Return (x, y) of the center of cell containing provided text 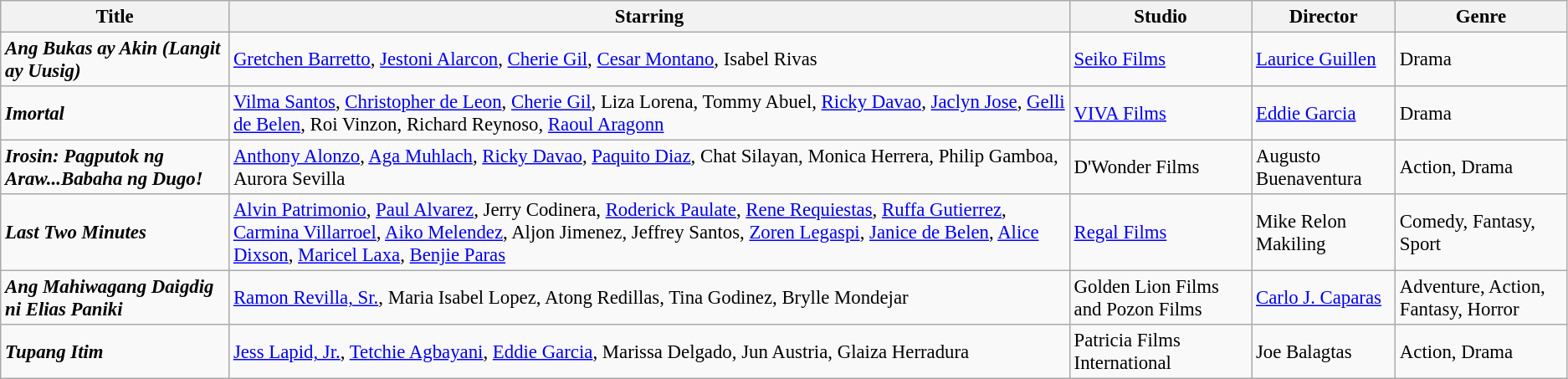
Ang Bukas ay Akin (Langit ay Uusig) (115, 60)
Irosin: Pagputok ng Araw...Babaha ng Dugo! (115, 167)
Golden Lion Films and Pozon Films (1160, 298)
Patricia Films International (1160, 351)
Ang Mahiwagang Daigdig ni Elias Paniki (115, 298)
Studio (1160, 17)
VIVA Films (1160, 114)
Regal Films (1160, 233)
Eddie Garcia (1324, 114)
Joe Balagtas (1324, 351)
Adventure, Action, Fantasy, Horror (1481, 298)
Imortal (115, 114)
Comedy, Fantasy, Sport (1481, 233)
Genre (1481, 17)
Laurice Guillen (1324, 60)
Gretchen Barretto, Jestoni Alarcon, Cherie Gil, Cesar Montano, Isabel Rivas (649, 60)
Augusto Buenaventura (1324, 167)
Mike Relon Makiling (1324, 233)
Tupang Itim (115, 351)
Jess Lapid, Jr., Tetchie Agbayani, Eddie Garcia, Marissa Delgado, Jun Austria, Glaiza Herradura (649, 351)
Carlo J. Caparas (1324, 298)
Anthony Alonzo, Aga Muhlach, Ricky Davao, Paquito Diaz, Chat Silayan, Monica Herrera, Philip Gamboa, Aurora Sevilla (649, 167)
Ramon Revilla, Sr., Maria Isabel Lopez, Atong Redillas, Tina Godinez, Brylle Mondejar (649, 298)
Starring (649, 17)
Last Two Minutes (115, 233)
D'Wonder Films (1160, 167)
Director (1324, 17)
Title (115, 17)
Seiko Films (1160, 60)
